Locate the cell with the specified text and output its [X, Y] center coordinate. 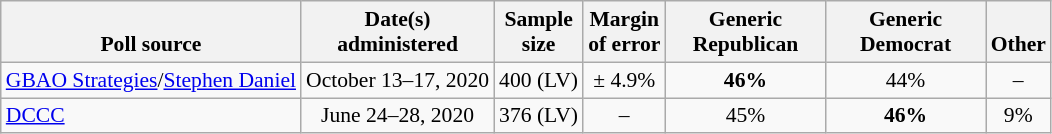
GenericDemocrat [905, 32]
± 4.9% [624, 80]
Samplesize [538, 32]
Marginof error [624, 32]
June 24–28, 2020 [398, 116]
44% [905, 80]
400 (LV) [538, 80]
GenericRepublican [745, 32]
GBAO Strategies/Stephen Daniel [151, 80]
Other [1018, 32]
DCCC [151, 116]
Date(s)administered [398, 32]
376 (LV) [538, 116]
9% [1018, 116]
Poll source [151, 32]
October 13–17, 2020 [398, 80]
45% [745, 116]
